Return [X, Y] of the center of cell containing provided text 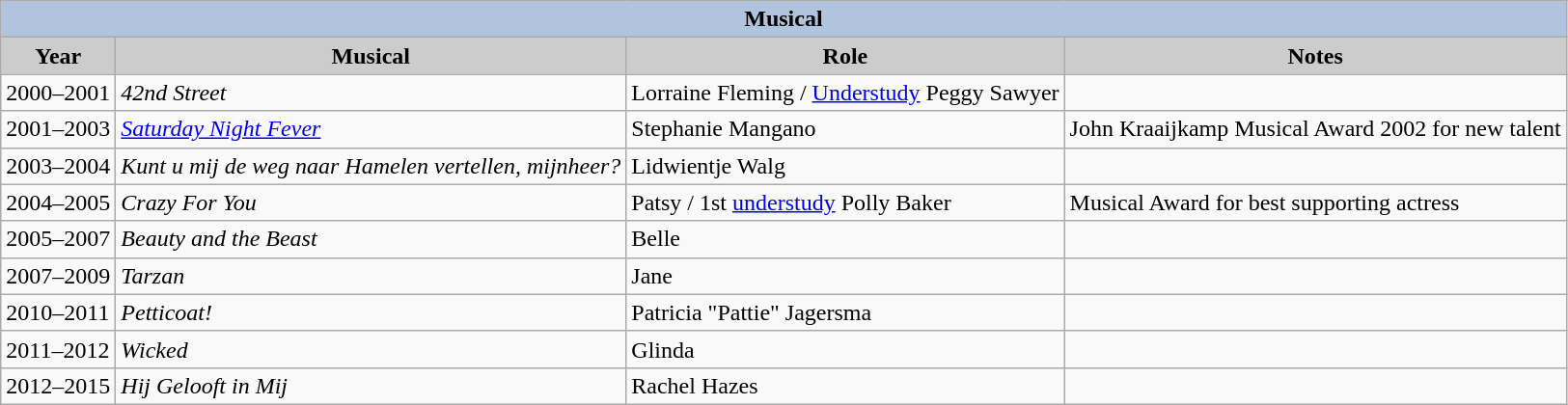
Crazy For You [371, 202]
Hij Gelooft in Mij [371, 386]
Rachel Hazes [845, 386]
Role [845, 56]
Lorraine Fleming / Understudy Peggy Sawyer [845, 93]
Beauty and the Beast [371, 239]
Tarzan [371, 276]
Patsy / 1st understudy Polly Baker [845, 202]
Notes [1315, 56]
Lidwientje Walg [845, 166]
Belle [845, 239]
Petticoat! [371, 312]
Saturday Night Fever [371, 129]
2012–2015 [58, 386]
2004–2005 [58, 202]
2001–2003 [58, 129]
Musical Award for best supporting actress [1315, 202]
Jane [845, 276]
2007–2009 [58, 276]
Year [58, 56]
2000–2001 [58, 93]
2005–2007 [58, 239]
42nd Street [371, 93]
Wicked [371, 349]
2010–2011 [58, 312]
Stephanie Mangano [845, 129]
Kunt u mij de weg naar Hamelen vertellen, mijnheer? [371, 166]
John Kraaijkamp Musical Award 2002 for new talent [1315, 129]
2003–2004 [58, 166]
2011–2012 [58, 349]
Glinda [845, 349]
Patricia "Pattie" Jagersma [845, 312]
